Provide the (X, Y) coordinate of the cell's center where the given text is located.  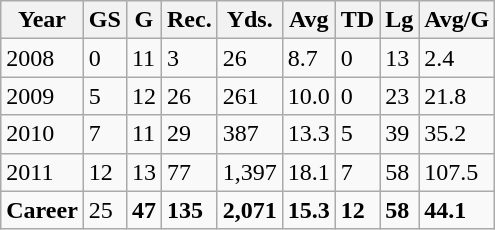
107.5 (457, 172)
2009 (42, 96)
21.8 (457, 96)
39 (400, 134)
2.4 (457, 58)
Rec. (189, 20)
Year (42, 20)
44.1 (457, 210)
2,071 (250, 210)
Avg/G (457, 20)
3 (189, 58)
47 (144, 210)
23 (400, 96)
15.3 (308, 210)
2008 (42, 58)
Lg (400, 20)
13.3 (308, 134)
10.0 (308, 96)
77 (189, 172)
G (144, 20)
Career (42, 210)
2011 (42, 172)
1,397 (250, 172)
261 (250, 96)
TD (357, 20)
Yds. (250, 20)
29 (189, 134)
135 (189, 210)
Avg (308, 20)
GS (104, 20)
25 (104, 210)
2010 (42, 134)
8.7 (308, 58)
18.1 (308, 172)
387 (250, 134)
35.2 (457, 134)
